Locate the cell with the specified text and output its [X, Y] center coordinate. 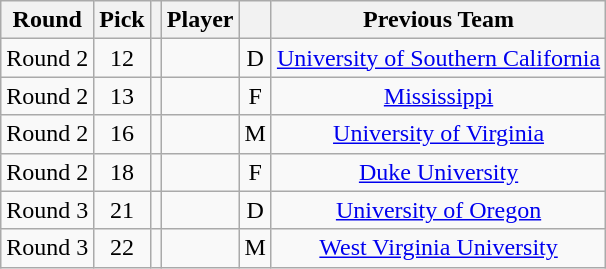
18 [122, 172]
University of Oregon [438, 210]
Player [200, 20]
21 [122, 210]
Previous Team [438, 20]
Round [48, 20]
13 [122, 96]
University of Virginia [438, 134]
Duke University [438, 172]
Pick [122, 20]
12 [122, 58]
University of Southern California [438, 58]
West Virginia University [438, 248]
16 [122, 134]
22 [122, 248]
Mississippi [438, 96]
